Find where the given text appears and provide that cell's center as [X, Y] coordinate. 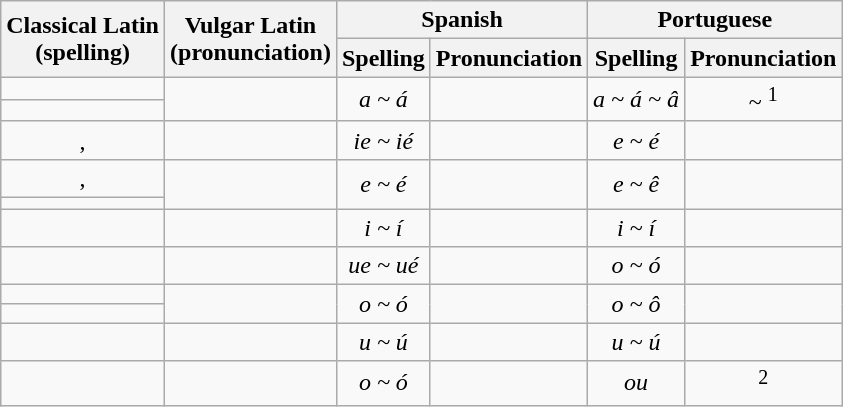
ie ~ ié [383, 140]
a ~ á [383, 100]
ou [636, 384]
ue ~ ué [383, 266]
o ~ ô [636, 304]
2 [764, 384]
Spanish [462, 20]
Classical Latin(spelling) [83, 39]
~ 1 [764, 100]
Portuguese [715, 20]
a ~ á ~ â [636, 100]
e ~ ê [636, 184]
Vulgar Latin(pronunciation) [251, 39]
